Detect which cell encompasses the target text, then output its (x, y) center coordinate. 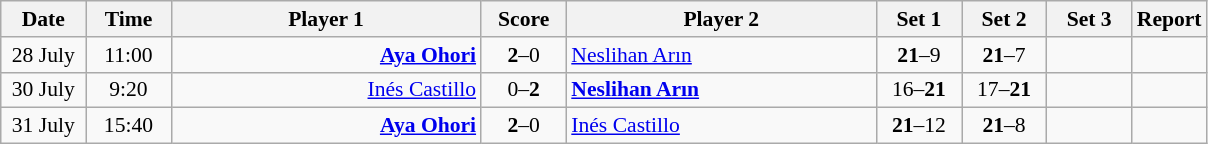
21–9 (918, 55)
28 July (44, 55)
16–21 (918, 90)
Player 2 (721, 19)
21–12 (918, 126)
Set 2 (1004, 19)
9:20 (128, 90)
Score (524, 19)
Set 3 (1090, 19)
17–21 (1004, 90)
Report (1170, 19)
31 July (44, 126)
Time (128, 19)
11:00 (128, 55)
Date (44, 19)
15:40 (128, 126)
0–2 (524, 90)
Player 1 (326, 19)
21–8 (1004, 126)
30 July (44, 90)
Set 1 (918, 19)
21–7 (1004, 55)
